Find where the given text appears and provide that cell's center as [x, y] coordinate. 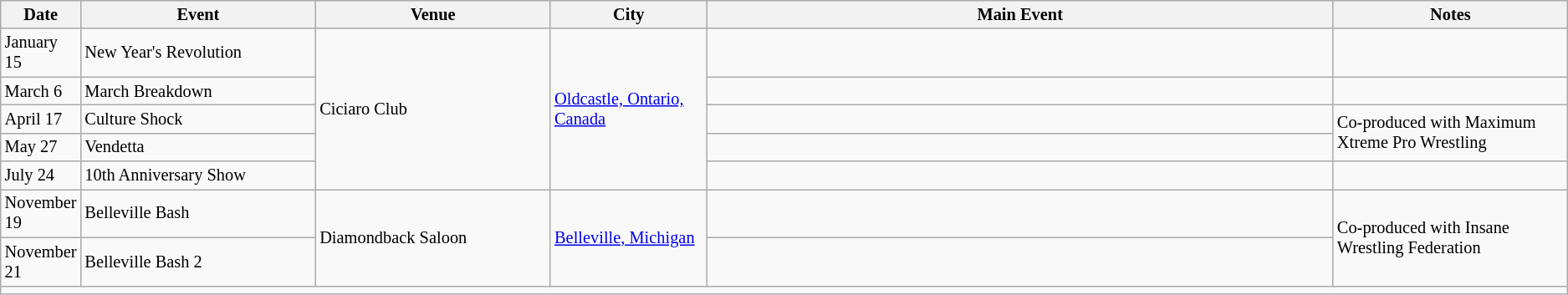
November 19 [41, 213]
Main Event [1020, 14]
Oldcastle, Ontario, Canada [629, 109]
Date [41, 14]
Venue [433, 14]
Event [197, 14]
Belleville Bash [197, 213]
January 15 [41, 53]
Co-produced with Maximum Xtreme Pro Wrestling [1450, 132]
Co-produced with Insane Wrestling Federation [1450, 237]
Belleville Bash 2 [197, 262]
March 6 [41, 91]
10th Anniversary Show [197, 175]
November 21 [41, 262]
Diamondback Saloon [433, 237]
Culture Shock [197, 119]
May 27 [41, 147]
City [629, 14]
July 24 [41, 175]
Notes [1450, 14]
Belleville, Michigan [629, 237]
New Year's Revolution [197, 53]
March Breakdown [197, 91]
Ciciaro Club [433, 109]
April 17 [41, 119]
Vendetta [197, 147]
